Determine the [X, Y] coordinate at the center of the cell enclosing the given text.  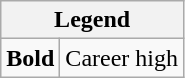
Legend [92, 20]
Bold [30, 58]
Career high [122, 58]
